Detect which cell encompasses the target text, then output its (X, Y) center coordinate. 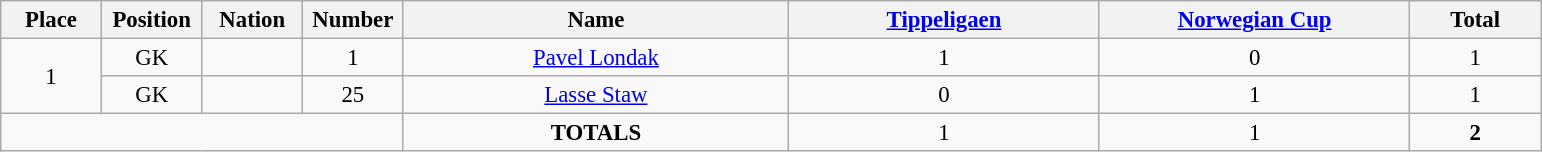
Total (1476, 20)
TOTALS (596, 133)
Place (52, 20)
Pavel Londak (596, 58)
25 (354, 95)
Number (354, 20)
Lasse Staw (596, 95)
Name (596, 20)
Position (152, 20)
Nation (252, 20)
Norwegian Cup (1254, 20)
2 (1476, 133)
Tippeligaen (944, 20)
